Detect which cell encompasses the target text, then output its [X, Y] center coordinate. 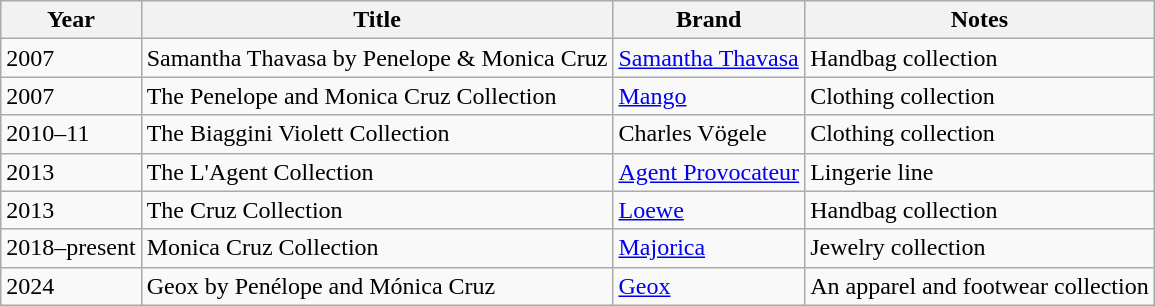
2010–11 [71, 134]
Year [71, 20]
An apparel and footwear collection [980, 286]
Charles Vögele [709, 134]
2024 [71, 286]
Samantha Thavasa [709, 58]
The L'Agent Collection [377, 172]
The Biaggini Violett Collection [377, 134]
Loewe [709, 210]
Monica Cruz Collection [377, 248]
Agent Provocateur [709, 172]
Samantha Thavasa by Penelope & Monica Cruz [377, 58]
Title [377, 20]
Brand [709, 20]
Lingerie line [980, 172]
2018–present [71, 248]
Majorica [709, 248]
Geox [709, 286]
The Cruz Collection [377, 210]
Geox by Penélope and Mónica Cruz [377, 286]
Jewelry collection [980, 248]
Notes [980, 20]
Mango [709, 96]
The Penelope and Monica Cruz Collection [377, 96]
